Search for the cell housing the specified text and yield its (x, y) center coordinate. 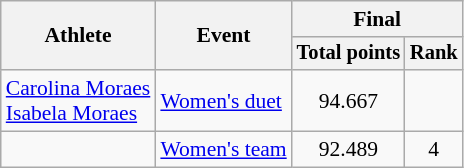
Carolina MoraesIsabela Moraes (78, 100)
94.667 (348, 100)
Women's duet (223, 100)
Women's team (223, 150)
Rank (434, 54)
Athlete (78, 36)
4 (434, 150)
92.489 (348, 150)
Final (378, 19)
Total points (348, 54)
Event (223, 36)
